Return the (X, Y) coordinate for the center point of the cell that contains the specified text.  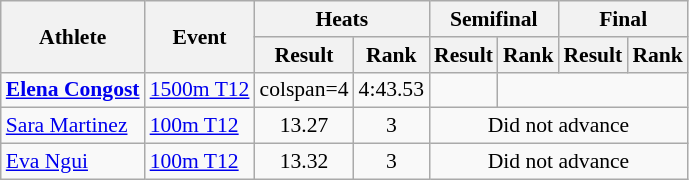
Eva Ngui (73, 162)
1500m T12 (200, 90)
Heats (342, 19)
4:43.53 (392, 90)
Athlete (73, 36)
Event (200, 36)
Elena Congost (73, 90)
13.32 (304, 162)
13.27 (304, 126)
Semifinal (494, 19)
colspan=4 (304, 90)
Sara Martinez (73, 126)
Final (622, 19)
